Find where the given text appears and provide that cell's center as [X, Y] coordinate. 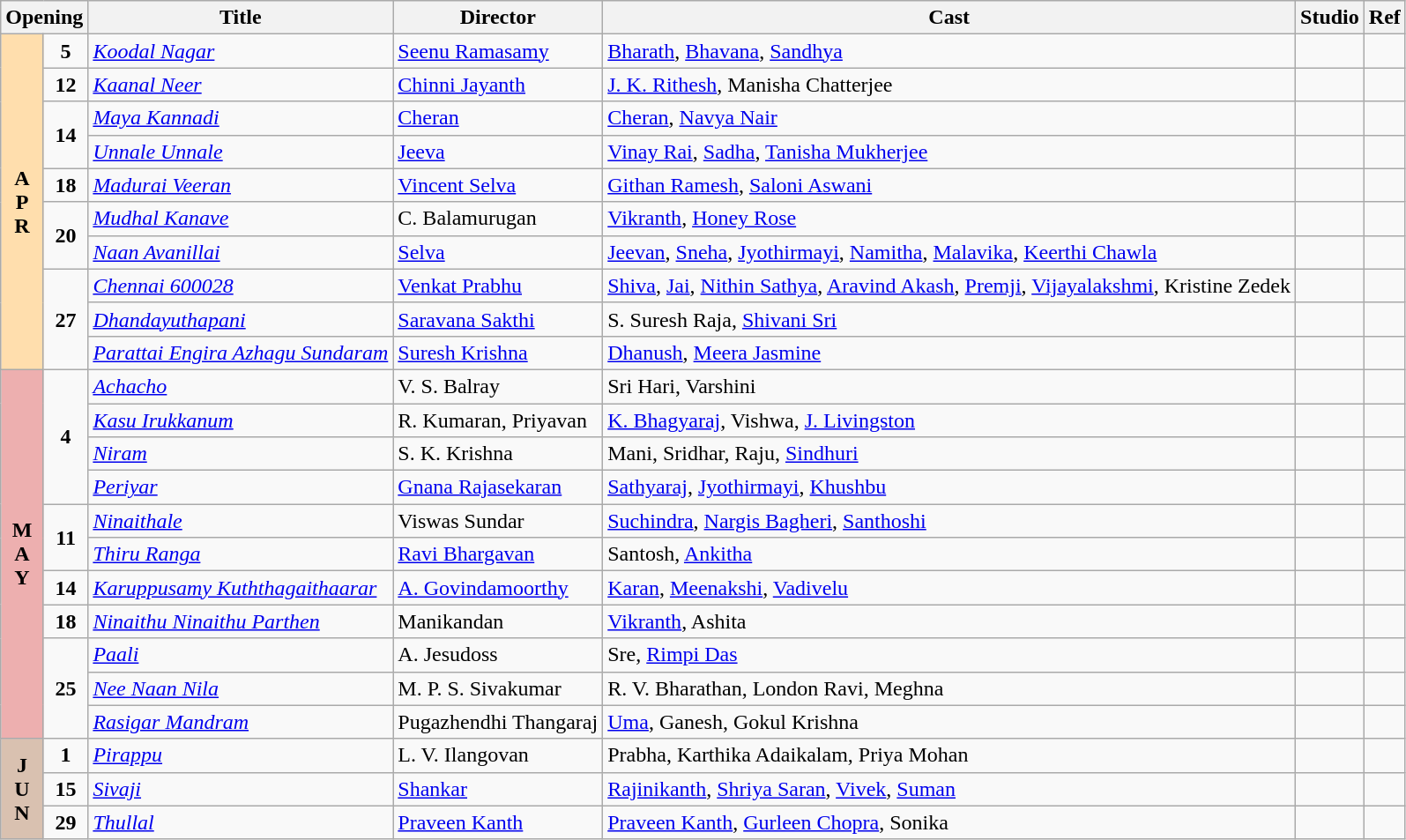
R. Kumaran, Priyavan [498, 420]
Prabha, Karthika Adaikalam, Priya Mohan [949, 755]
Naan Avanillai [241, 252]
Madurai Veeran [241, 185]
1 [65, 755]
25 [65, 688]
Sri Hari, Varshini [949, 386]
Rajinikanth, Shriya Saran, Vivek, Suman [949, 789]
Suchindra, Nargis Bagheri, Santhoshi [949, 521]
J. K. Rithesh, Manisha Chatterjee [949, 85]
Kaanal Neer [241, 85]
Seenu Ramasamy [498, 51]
4 [65, 436]
Karuppusamy Kuththagaithaarar [241, 588]
Parattai Engira Azhagu Sundaram [241, 353]
Thullal [241, 822]
Shiva, Jai, Nithin Sathya, Aravind Akash, Premji, Vijayalakshmi, Kristine Zedek [949, 286]
Achacho [241, 386]
Mudhal Kanave [241, 219]
Dhandayuthapani [241, 319]
Ravi Bhargavan [498, 554]
Kasu Irukkanum [241, 420]
27 [65, 319]
Sre, Rimpi Das [949, 655]
20 [65, 235]
29 [65, 822]
Githan Ramesh, Saloni Aswani [949, 185]
Vikranth, Honey Rose [949, 219]
Bharath, Bhavana, Sandhya [949, 51]
Koodal Nagar [241, 51]
Manikandan [498, 621]
Jeeva [498, 152]
Vincent Selva [498, 185]
Sathyaraj, Jyothirmayi, Khushbu [949, 487]
Opening [44, 18]
Karan, Meenakshi, Vadivelu [949, 588]
A. Jesudoss [498, 655]
Selva [498, 252]
Title [241, 18]
Rasigar Mandram [241, 722]
R. V. Bharathan, London Ravi, Meghna [949, 688]
Santosh, Ankitha [949, 554]
L. V. Ilangovan [498, 755]
15 [65, 789]
Uma, Ganesh, Gokul Krishna [949, 722]
Nee Naan Nila [241, 688]
M. P. S. Sivakumar [498, 688]
APR [23, 203]
MAY [23, 554]
Periyar [241, 487]
11 [65, 538]
Cheran [498, 118]
Saravana Sakthi [498, 319]
Shankar [498, 789]
Cast [949, 18]
Praveen Kanth, Gurleen Chopra, Sonika [949, 822]
Cheran, Navya Nair [949, 118]
Maya Kannadi [241, 118]
Vikranth, Ashita [949, 621]
Pugazhendhi Thangaraj [498, 722]
Vinay Rai, Sadha, Tanisha Mukherjee [949, 152]
Ninaithu Ninaithu Parthen [241, 621]
12 [65, 85]
Viswas Sundar [498, 521]
Director [498, 18]
5 [65, 51]
Chinni Jayanth [498, 85]
Pirappu [241, 755]
Gnana Rajasekaran [498, 487]
Unnale Unnale [241, 152]
S. Suresh Raja, Shivani Sri [949, 319]
Jeevan, Sneha, Jyothirmayi, Namitha, Malavika, Keerthi Chawla [949, 252]
Mani, Sridhar, Raju, Sindhuri [949, 454]
Studio [1330, 18]
Dhanush, Meera Jasmine [949, 353]
A. Govindamoorthy [498, 588]
K. Bhagyaraj, Vishwa, J. Livingston [949, 420]
C. Balamurugan [498, 219]
Suresh Krishna [498, 353]
S. K. Krishna [498, 454]
JUN [23, 789]
V. S. Balray [498, 386]
Praveen Kanth [498, 822]
Ref [1384, 18]
Thiru Ranga [241, 554]
Sivaji [241, 789]
Venkat Prabhu [498, 286]
Ninaithale [241, 521]
Niram [241, 454]
Paali [241, 655]
Chennai 600028 [241, 286]
